For the text-containing cell, return its midpoint in [x, y] coordinate format. 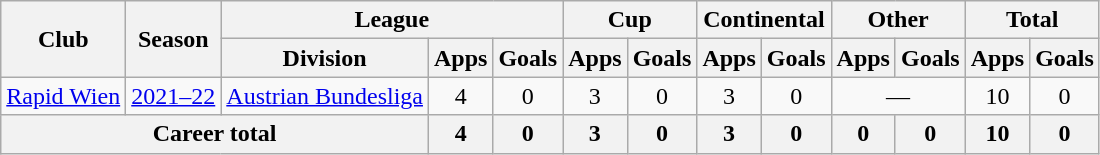
Cup [630, 20]
Total [1032, 20]
Division [325, 58]
2021–22 [174, 96]
Continental [764, 20]
— [898, 96]
Austrian Bundesliga [325, 96]
Rapid Wien [64, 96]
Club [64, 39]
League [392, 20]
Season [174, 39]
Career total [215, 134]
Other [898, 20]
